Identify which cell holds the provided text, then report its (X, Y) central coordinate. 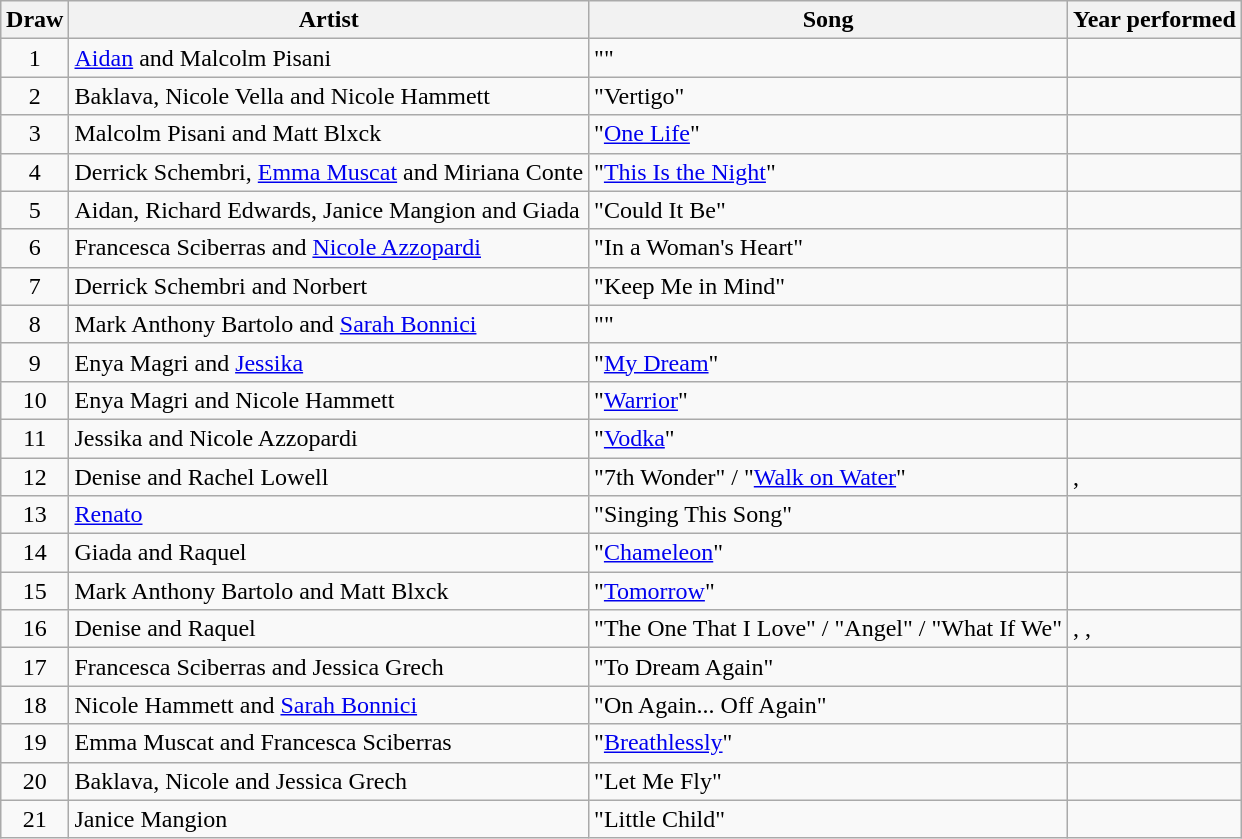
7 (35, 286)
"Keep Me in Mind" (828, 286)
"This Is the Night" (828, 172)
19 (35, 743)
, (1154, 477)
Denise and Rachel Lowell (329, 477)
4 (35, 172)
Draw (35, 20)
Emma Muscat and Francesca Sciberras (329, 743)
Jessika and Nicole Azzopardi (329, 438)
21 (35, 819)
Baklava, Nicole and Jessica Grech (329, 781)
Mark Anthony Bartolo and Matt Blxck (329, 591)
Giada and Raquel (329, 553)
17 (35, 667)
2 (35, 96)
"Warrior" (828, 400)
"Let Me Fly" (828, 781)
Derrick Schembri and Norbert (329, 286)
Aidan, Richard Edwards, Janice Mangion and Giada (329, 210)
"Chameleon" (828, 553)
6 (35, 248)
9 (35, 362)
"My Dream" (828, 362)
Year performed (1154, 20)
Aidan and Malcolm Pisani (329, 58)
5 (35, 210)
10 (35, 400)
"On Again... Off Again" (828, 705)
"Little Child" (828, 819)
Malcolm Pisani and Matt Blxck (329, 134)
"Vodka" (828, 438)
Song (828, 20)
14 (35, 553)
"Tomorrow" (828, 591)
11 (35, 438)
"Could It Be" (828, 210)
18 (35, 705)
"The One That I Love" / "Angel" / "What If We" (828, 629)
Enya Magri and Jessika (329, 362)
Janice Mangion (329, 819)
"Breathlessly" (828, 743)
Mark Anthony Bartolo and Sarah Bonnici (329, 324)
"7th Wonder" / "Walk on Water" (828, 477)
15 (35, 591)
"One Life" (828, 134)
16 (35, 629)
"In a Woman's Heart" (828, 248)
3 (35, 134)
13 (35, 515)
Francesca Sciberras and Jessica Grech (329, 667)
Baklava, Nicole Vella and Nicole Hammett (329, 96)
1 (35, 58)
20 (35, 781)
8 (35, 324)
Denise and Raquel (329, 629)
"To Dream Again" (828, 667)
Artist (329, 20)
Derrick Schembri, Emma Muscat and Miriana Conte (329, 172)
, , (1154, 629)
12 (35, 477)
Enya Magri and Nicole Hammett (329, 400)
Francesca Sciberras and Nicole Azzopardi (329, 248)
"Singing This Song" (828, 515)
Nicole Hammett and Sarah Bonnici (329, 705)
"Vertigo" (828, 96)
Renato (329, 515)
